Return [x, y] of the center of cell containing provided text 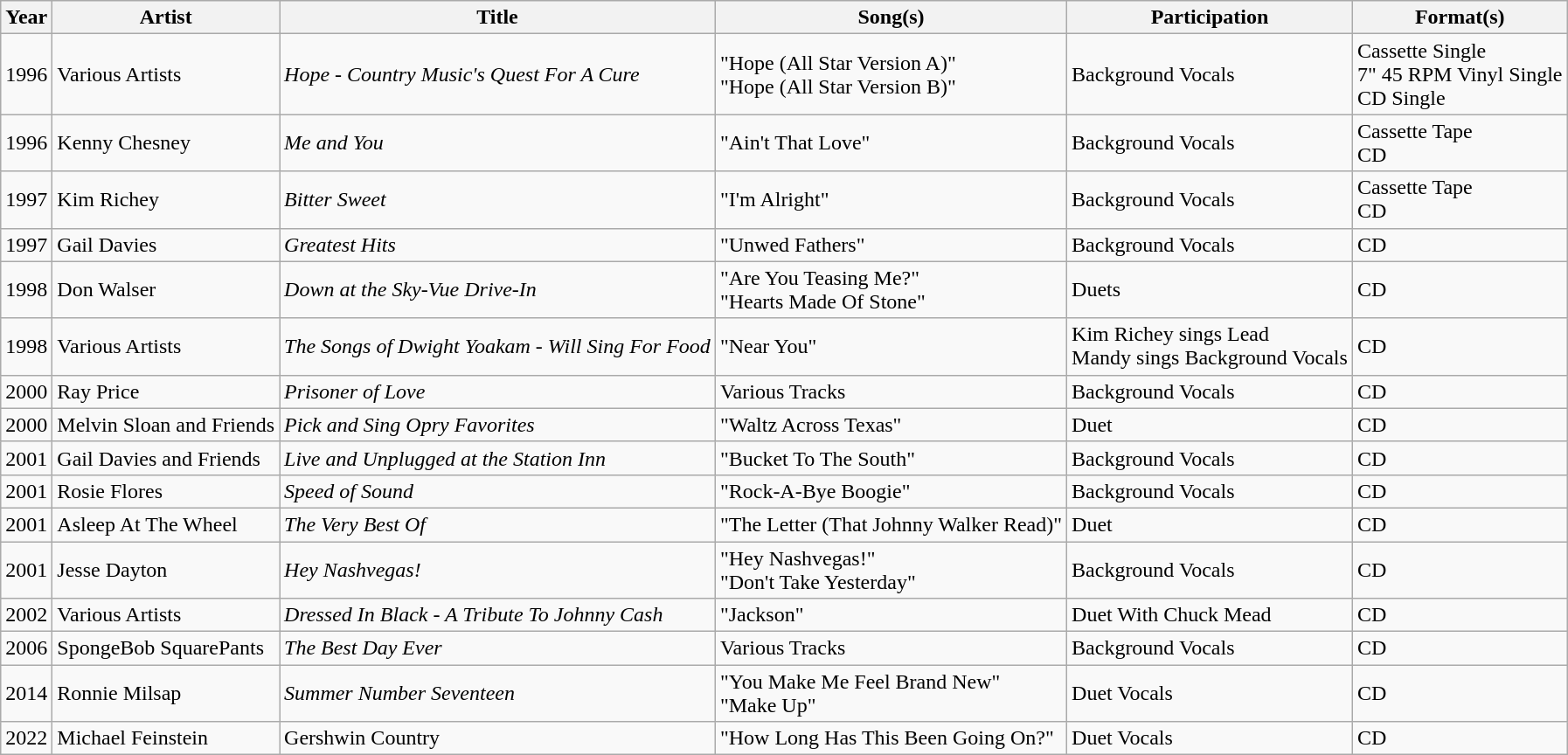
Dressed In Black - A Tribute To Johnny Cash [498, 615]
Artist [166, 17]
Title [498, 17]
Speed of Sound [498, 491]
Jesse Dayton [166, 570]
"Bucket To The South" [891, 458]
Participation [1210, 17]
The Very Best Of [498, 524]
"Waltz Across Texas" [891, 425]
Duet With Chuck Mead [1210, 615]
"Rock-A-Bye Boogie" [891, 491]
Pick and Sing Opry Favorites [498, 425]
"The Letter (That Johnny Walker Read)" [891, 524]
Ray Price [166, 391]
Bitter Sweet [498, 199]
Song(s) [891, 17]
Greatest Hits [498, 245]
Ronnie Milsap [166, 694]
"Near You" [891, 346]
Rosie Flores [166, 491]
Asleep At The Wheel [166, 524]
Gail Davies and Friends [166, 458]
2006 [26, 648]
"Hope (All Star Version A)""Hope (All Star Version B)" [891, 74]
Cassette Single7" 45 RPM Vinyl SingleCD Single [1460, 74]
Prisoner of Love [498, 391]
"I'm Alright" [891, 199]
Melvin Sloan and Friends [166, 425]
"Hey Nashvegas!""Don't Take Yesterday" [891, 570]
The Best Day Ever [498, 648]
Kim Richey sings LeadMandy sings Background Vocals [1210, 346]
"How Long Has This Been Going On?" [891, 738]
Kenny Chesney [166, 143]
SpongeBob SquarePants [166, 648]
Kim Richey [166, 199]
The Songs of Dwight Yoakam - Will Sing For Food [498, 346]
Duets [1210, 290]
"Ain't That Love" [891, 143]
Format(s) [1460, 17]
Don Walser [166, 290]
"Jackson" [891, 615]
2002 [26, 615]
2014 [26, 694]
"Are You Teasing Me?""Hearts Made Of Stone" [891, 290]
Live and Unplugged at the Station Inn [498, 458]
Hope - Country Music's Quest For A Cure [498, 74]
Gershwin Country [498, 738]
Summer Number Seventeen [498, 694]
"You Make Me Feel Brand New""Make Up" [891, 694]
Gail Davies [166, 245]
2022 [26, 738]
Down at the Sky-Vue Drive-In [498, 290]
Year [26, 17]
"Unwed Fathers" [891, 245]
Michael Feinstein [166, 738]
Me and You [498, 143]
Hey Nashvegas! [498, 570]
